Capture the cell that displays the provided text and extract its [X, Y] central coordinate. 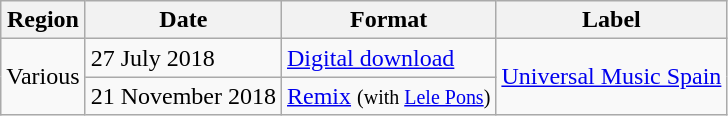
Date [183, 20]
Region [43, 20]
Digital download [389, 58]
Various [43, 77]
21 November 2018 [183, 96]
Universal Music Spain [612, 77]
Format [389, 20]
Label [612, 20]
Remix (with Lele Pons) [389, 96]
27 July 2018 [183, 58]
